Identify which cell holds the provided text, then report its (X, Y) central coordinate. 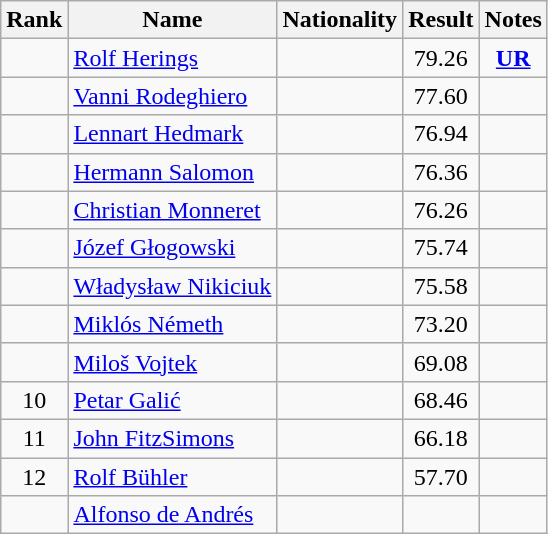
75.74 (441, 248)
Hermann Salomon (172, 172)
76.36 (441, 172)
Miklós Németh (172, 324)
Nationality (340, 20)
Rolf Bühler (172, 477)
John FitzSimons (172, 438)
Lennart Hedmark (172, 134)
Vanni Rodeghiero (172, 96)
Alfonso de Andrés (172, 515)
12 (34, 477)
57.70 (441, 477)
Petar Galić (172, 400)
Result (441, 20)
73.20 (441, 324)
69.08 (441, 362)
77.60 (441, 96)
UR (513, 58)
75.58 (441, 286)
79.26 (441, 58)
Name (172, 20)
Miloš Vojtek (172, 362)
Władysław Nikiciuk (172, 286)
Christian Monneret (172, 210)
Rolf Herings (172, 58)
Józef Głogowski (172, 248)
10 (34, 400)
68.46 (441, 400)
11 (34, 438)
Notes (513, 20)
76.94 (441, 134)
66.18 (441, 438)
Rank (34, 20)
76.26 (441, 210)
